Determine the (x, y) coordinate at the center of the cell enclosing the given text.  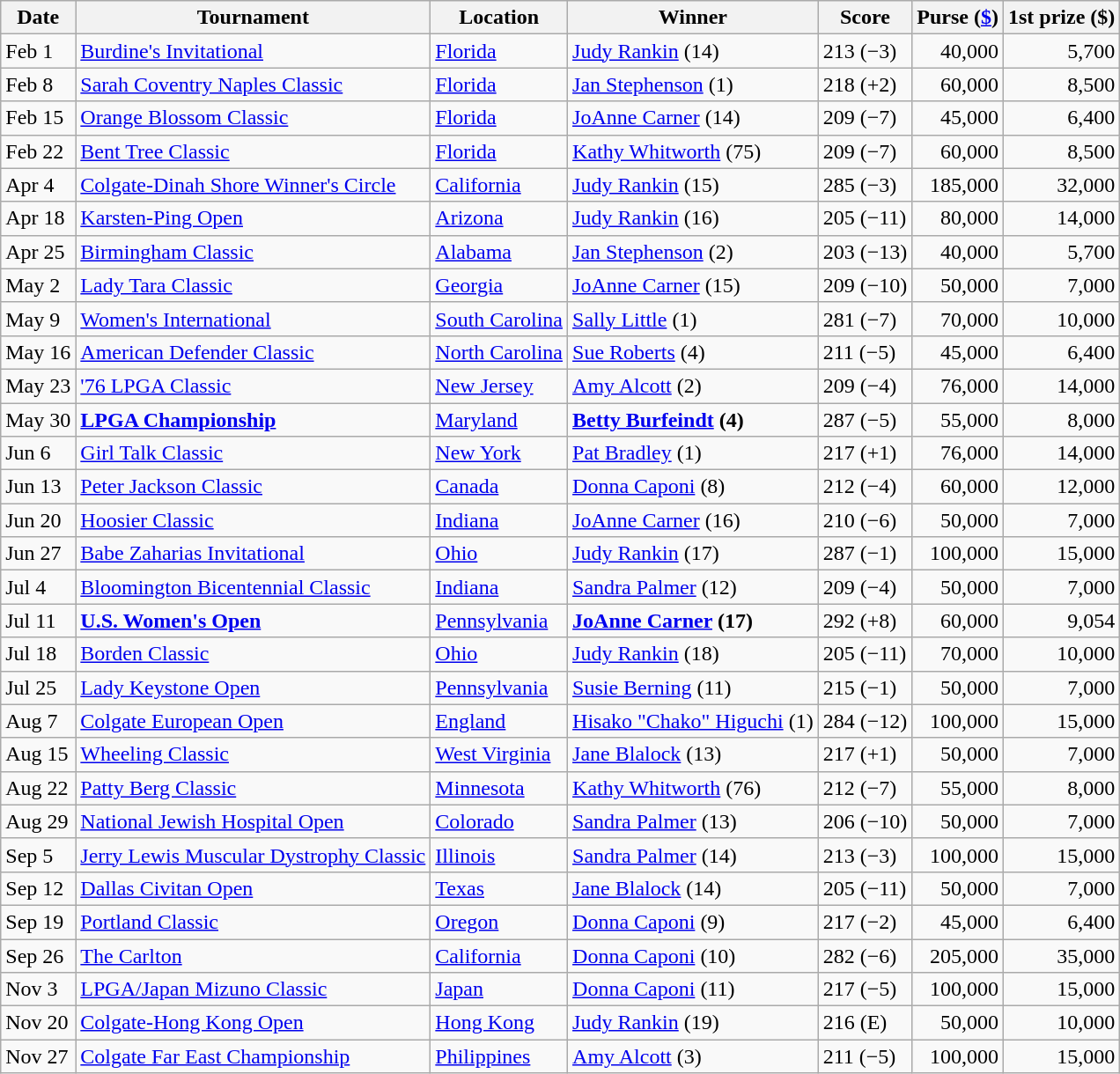
Sep 5 (39, 855)
Colorado (499, 821)
LPGA/Japan Mizuno Classic (254, 989)
Texas (499, 888)
Philippines (499, 1056)
287 (−5) (865, 420)
Apr 4 (39, 185)
Birmingham Classic (254, 252)
Colgate-Dinah Shore Winner's Circle (254, 185)
Jerry Lewis Muscular Dystrophy Classic (254, 855)
Portland Classic (254, 922)
Donna Caponi (11) (694, 989)
Jan Stephenson (2) (694, 252)
281 (−7) (865, 319)
Nov 3 (39, 989)
Tournament (254, 18)
Sandra Palmer (12) (694, 587)
Donna Caponi (10) (694, 955)
Jul 25 (39, 688)
May 9 (39, 319)
England (499, 721)
Judy Rankin (15) (694, 185)
Feb 1 (39, 51)
Jun 27 (39, 554)
217 (−2) (865, 922)
Sue Roberts (4) (694, 352)
Arizona (499, 218)
35,000 (1061, 955)
Jane Blalock (14) (694, 888)
Jan Stephenson (1) (694, 85)
Kathy Whitworth (75) (694, 151)
Borden Classic (254, 654)
New York (499, 453)
Apr 25 (39, 252)
Lady Tara Classic (254, 285)
Kathy Whitworth (76) (694, 788)
Babe Zaharias Invitational (254, 554)
Judy Rankin (16) (694, 218)
South Carolina (499, 319)
Jun 13 (39, 487)
Nov 20 (39, 1023)
North Carolina (499, 352)
May 16 (39, 352)
217 (−5) (865, 989)
Location (499, 18)
Nov 27 (39, 1056)
New Jersey (499, 386)
Feb 15 (39, 118)
292 (+8) (865, 621)
Japan (499, 989)
Apr 18 (39, 218)
Amy Alcott (3) (694, 1056)
Wheeling Classic (254, 754)
Amy Alcott (2) (694, 386)
218 (+2) (865, 85)
Hisako "Chako" Higuchi (1) (694, 721)
Judy Rankin (19) (694, 1023)
12,000 (1061, 487)
285 (−3) (865, 185)
Aug 22 (39, 788)
Dallas Civitan Open (254, 888)
Score (865, 18)
Judy Rankin (18) (694, 654)
'76 LPGA Classic (254, 386)
Colgate-Hong Kong Open (254, 1023)
Sep 19 (39, 922)
Jul 18 (39, 654)
Orange Blossom Classic (254, 118)
American Defender Classic (254, 352)
Minnesota (499, 788)
Donna Caponi (9) (694, 922)
Donna Caponi (8) (694, 487)
The Carlton (254, 955)
Feb 22 (39, 151)
80,000 (958, 218)
Judy Rankin (17) (694, 554)
Aug 15 (39, 754)
Sally Little (1) (694, 319)
Georgia (499, 285)
Jun 6 (39, 453)
9,054 (1061, 621)
Patty Berg Classic (254, 788)
203 (−13) (865, 252)
Sandra Palmer (14) (694, 855)
Bloomington Bicentennial Classic (254, 587)
JoAnne Carner (17) (694, 621)
Sep 26 (39, 955)
212 (−4) (865, 487)
Aug 29 (39, 821)
Women's International (254, 319)
Sep 12 (39, 888)
JoAnne Carner (15) (694, 285)
Judy Rankin (14) (694, 51)
209 (−10) (865, 285)
215 (−1) (865, 688)
210 (−6) (865, 520)
West Virginia (499, 754)
287 (−1) (865, 554)
206 (−10) (865, 821)
Lady Keystone Open (254, 688)
1st prize ($) (1061, 18)
LPGA Championship (254, 420)
216 (E) (865, 1023)
Feb 8 (39, 85)
Winner (694, 18)
National Jewish Hospital Open (254, 821)
Jul 4 (39, 587)
Canada (499, 487)
May 23 (39, 386)
U.S. Women's Open (254, 621)
Burdine's Invitational (254, 51)
Susie Berning (11) (694, 688)
205,000 (958, 955)
Jul 11 (39, 621)
Pat Bradley (1) (694, 453)
Date (39, 18)
JoAnne Carner (14) (694, 118)
Hoosier Classic (254, 520)
JoAnne Carner (16) (694, 520)
Oregon (499, 922)
212 (−7) (865, 788)
Karsten-Ping Open (254, 218)
May 30 (39, 420)
Colgate European Open (254, 721)
Aug 7 (39, 721)
Maryland (499, 420)
Illinois (499, 855)
32,000 (1061, 185)
Betty Burfeindt (4) (694, 420)
Alabama (499, 252)
Jun 20 (39, 520)
Purse ($) (958, 18)
Colgate Far East Championship (254, 1056)
Girl Talk Classic (254, 453)
Jane Blalock (13) (694, 754)
May 2 (39, 285)
284 (−12) (865, 721)
Hong Kong (499, 1023)
Bent Tree Classic (254, 151)
185,000 (958, 185)
Peter Jackson Classic (254, 487)
282 (−6) (865, 955)
Sarah Coventry Naples Classic (254, 85)
Sandra Palmer (13) (694, 821)
